From the cell containing the given text, extract its center point as [x, y] coordinate. 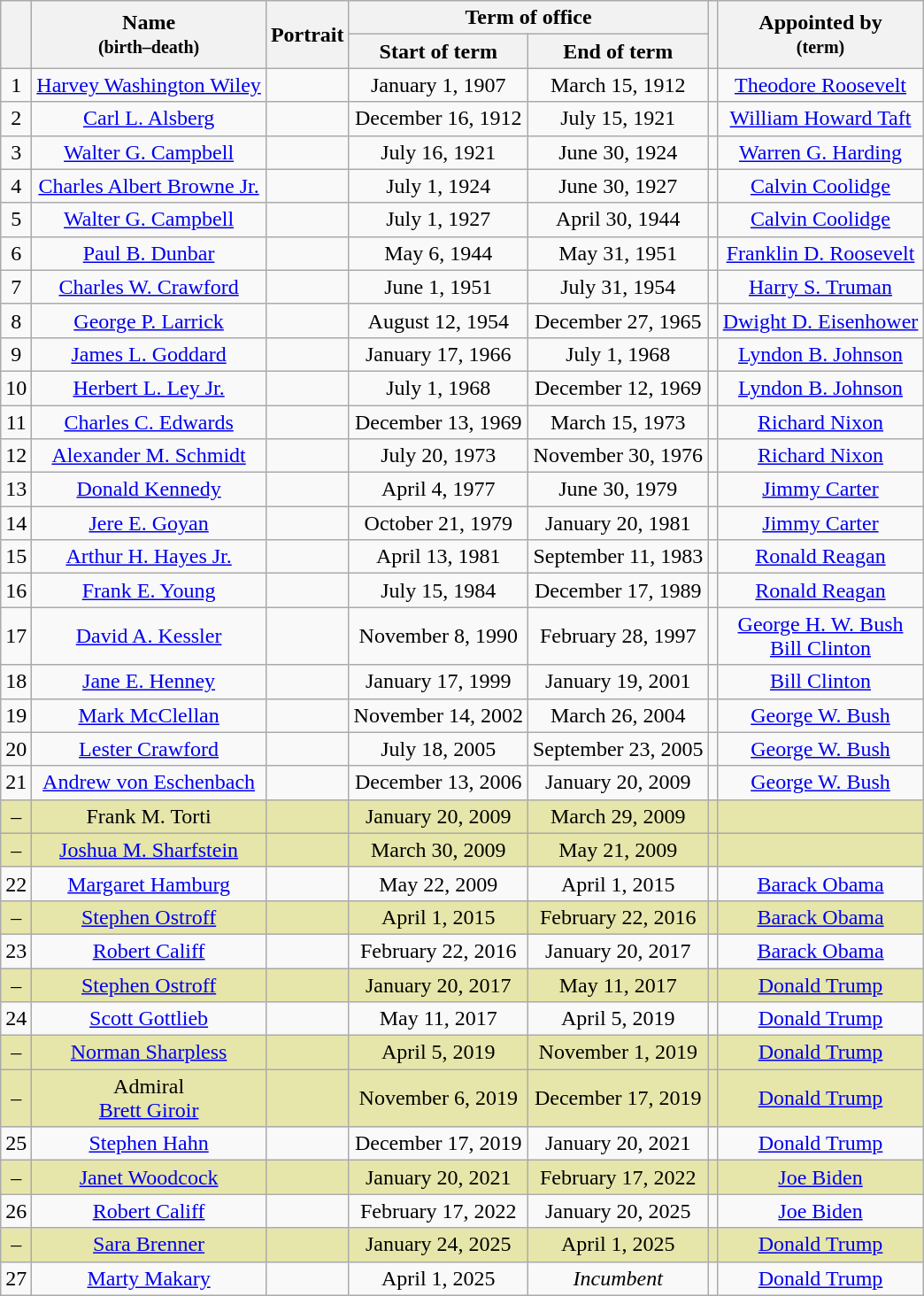
October 21, 1979 [438, 523]
5 [16, 220]
Norman Sharpless [149, 1053]
Marty Makary [149, 1278]
July 1, 1927 [438, 220]
August 12, 1954 [438, 320]
End of term [618, 51]
January 17, 1966 [438, 354]
8 [16, 320]
Term of office [528, 18]
Dwight D. Eisenhower [820, 320]
20 [16, 749]
December 16, 1912 [438, 119]
Arthur H. Hayes Jr. [149, 557]
3 [16, 152]
December 17, 1989 [618, 590]
February 28, 1997 [618, 636]
1 [16, 85]
6 [16, 253]
July 15, 1921 [618, 119]
Portrait [307, 35]
Warren G. Harding [820, 152]
7 [16, 287]
Stephen Hahn [149, 1144]
14 [16, 523]
17 [16, 636]
December 13, 2006 [438, 783]
Sara Brenner [149, 1245]
July 20, 1973 [438, 456]
December 12, 1969 [618, 388]
May 31, 1951 [618, 253]
Jere E. Goyan [149, 523]
July 1, 1924 [438, 186]
January 24, 2025 [438, 1245]
Donald Kennedy [149, 490]
July 31, 1954 [618, 287]
December 13, 1969 [438, 422]
Franklin D. Roosevelt [820, 253]
11 [16, 422]
Harvey Washington Wiley [149, 85]
Mark McClellan [149, 715]
19 [16, 715]
April 4, 1977 [438, 490]
Frank M. Torti [149, 816]
26 [16, 1211]
November 14, 2002 [438, 715]
November 8, 1990 [438, 636]
Herbert L. Ley Jr. [149, 388]
Carl L. Alsberg [149, 119]
December 27, 1965 [618, 320]
George P. Larrick [149, 320]
January 19, 2001 [618, 682]
George H. W. BushBill Clinton [820, 636]
18 [16, 682]
AdmiralBrett Giroir [149, 1098]
March 15, 1912 [618, 85]
Start of term [438, 51]
25 [16, 1144]
Incumbent [618, 1278]
January 17, 1999 [438, 682]
June 30, 1979 [618, 490]
Harry S. Truman [820, 287]
13 [16, 490]
November 6, 2019 [438, 1098]
Theodore Roosevelt [820, 85]
22 [16, 883]
James L. Goddard [149, 354]
Bill Clinton [820, 682]
Charles Albert Browne Jr. [149, 186]
July 18, 2005 [438, 749]
Appointed by(term) [820, 35]
May 6, 1944 [438, 253]
Andrew von Eschenbach [149, 783]
15 [16, 557]
June 1, 1951 [438, 287]
2 [16, 119]
January 1, 1907 [438, 85]
March 26, 2004 [618, 715]
March 15, 1973 [618, 422]
Lester Crawford [149, 749]
June 30, 1924 [618, 152]
9 [16, 354]
March 29, 2009 [618, 816]
David A. Kessler [149, 636]
May 21, 2009 [618, 850]
September 23, 2005 [618, 749]
Janet Woodcock [149, 1177]
July 16, 1921 [438, 152]
September 11, 1983 [618, 557]
21 [16, 783]
July 15, 1984 [438, 590]
May 22, 2009 [438, 883]
16 [16, 590]
January 20, 2025 [618, 1211]
10 [16, 388]
Frank E. Young [149, 590]
November 1, 2019 [618, 1053]
William Howard Taft [820, 119]
24 [16, 1019]
Paul B. Dunbar [149, 253]
4 [16, 186]
12 [16, 456]
April 13, 1981 [438, 557]
June 30, 1927 [618, 186]
Joshua M. Sharfstein [149, 850]
Charles C. Edwards [149, 422]
Scott Gottlieb [149, 1019]
November 30, 1976 [618, 456]
April 30, 1944 [618, 220]
Charles W. Crawford [149, 287]
Jane E. Henney [149, 682]
23 [16, 951]
Alexander M. Schmidt [149, 456]
March 30, 2009 [438, 850]
Margaret Hamburg [149, 883]
27 [16, 1278]
Name(birth–death) [149, 35]
January 20, 1981 [618, 523]
